Detect which cell encompasses the target text, then output its (x, y) center coordinate. 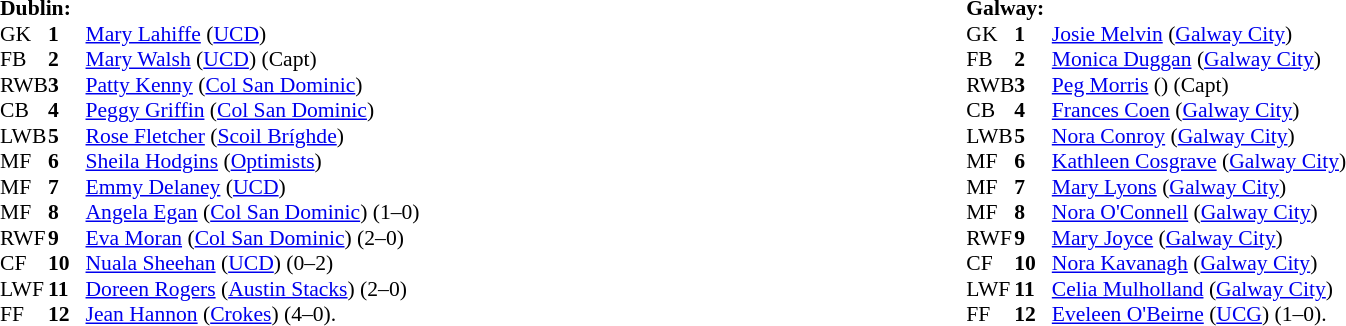
Celia Mulholland (Galway City) (1199, 289)
Monica Duggan (Galway City) (1199, 59)
Mary Lahiffe (UCD) (253, 34)
Nuala Sheehan (UCD) (0–2) (253, 263)
Nora Conroy (Galway City) (1199, 136)
Sheila Hodgins (Optimists) (253, 161)
Frances Coen (Galway City) (1199, 111)
Mary Lyons (Galway City) (1199, 187)
Josie Melvin (Galway City) (1199, 34)
Mary Walsh (UCD) (Capt) (253, 59)
Kathleen Cosgrave (Galway City) (1199, 161)
Patty Kenny (Col San Dominic) (253, 85)
Peggy Griffin (Col San Dominic) (253, 111)
Nora Kavanagh (Galway City) (1199, 263)
Eva Moran (Col San Dominic) (2–0) (253, 238)
Emmy Delaney (UCD) (253, 187)
Peg Morris () (Capt) (1199, 85)
Nora O'Connell (Galway City) (1199, 213)
Doreen Rogers (Austin Stacks) (2–0) (253, 289)
Rose Fletcher (Scoil Bríghde) (253, 136)
Angela Egan (Col San Dominic) (1–0) (253, 213)
Mary Joyce (Galway City) (1199, 238)
